Pinpoint the cell where the given text exists, returning its (X, Y) midpoint coordinate. 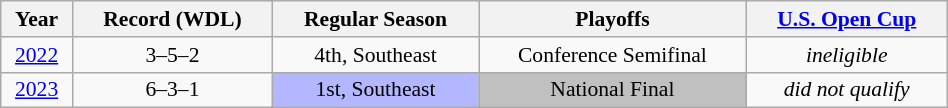
Record (WDL) (172, 19)
Playoffs (612, 19)
Regular Season (375, 19)
Conference Semifinal (612, 55)
2023 (37, 90)
4th, Southeast (375, 55)
2022 (37, 55)
1st, Southeast (375, 90)
6–3–1 (172, 90)
ineligible (846, 55)
National Final (612, 90)
U.S. Open Cup (846, 19)
Year (37, 19)
did not qualify (846, 90)
3–5–2 (172, 55)
